Locate the cell with the specified text and output its [x, y] center coordinate. 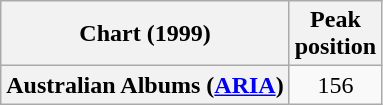
Australian Albums (ARIA) [145, 85]
Peakposition [335, 34]
156 [335, 85]
Chart (1999) [145, 34]
